For the text-containing cell, return its midpoint in [X, Y] coordinate format. 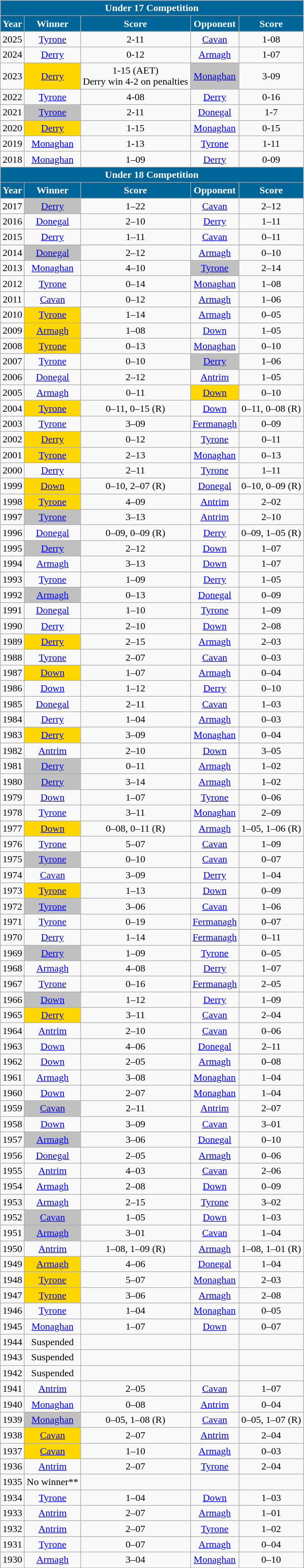
1977 [12, 828]
1958 [12, 1124]
1934 [12, 1498]
1949 [12, 1264]
1932 [12, 1529]
1990 [12, 626]
1960 [12, 1093]
1996 [12, 533]
4–03 [135, 1171]
1962 [12, 1062]
2–06 [271, 1171]
0-16 [271, 97]
2011 [12, 299]
2022 [12, 97]
1933 [12, 1513]
1972 [12, 906]
2–14 [271, 268]
2020 [12, 128]
1974 [12, 875]
1970 [12, 937]
1–13 [135, 891]
0–19 [135, 922]
2003 [12, 424]
2013 [12, 268]
1–08, 1–09 (R) [135, 1249]
2005 [12, 393]
2024 [12, 55]
3–04 [135, 1560]
2023 [12, 76]
2025 [12, 39]
2012 [12, 284]
2009 [12, 330]
1987 [12, 673]
2018 [12, 159]
1959 [12, 1108]
0–09, 0–09 (R) [135, 533]
1931 [12, 1544]
Under 18 Competition [152, 175]
0–14 [135, 284]
1981 [12, 766]
1964 [12, 1031]
No winner** [52, 1482]
1939 [12, 1420]
1945 [12, 1326]
0–05, 1–07 (R) [271, 1420]
1991 [12, 610]
1988 [12, 657]
3–02 [271, 1202]
3–14 [135, 782]
1985 [12, 704]
1–01 [271, 1513]
1975 [12, 859]
1-13 [135, 144]
2002 [12, 439]
1963 [12, 1046]
1966 [12, 1000]
1961 [12, 1077]
2021 [12, 112]
1967 [12, 984]
1950 [12, 1249]
1999 [12, 486]
1980 [12, 782]
4-08 [135, 97]
4–09 [135, 502]
1976 [12, 844]
0–16 [135, 984]
1957 [12, 1140]
1-11 [271, 144]
1-7 [271, 112]
2001 [12, 455]
0–09, 1–05 (R) [271, 533]
1997 [12, 517]
2006 [12, 377]
1953 [12, 1202]
4–08 [135, 969]
2004 [12, 408]
1951 [12, 1233]
1938 [12, 1435]
2010 [12, 315]
1935 [12, 1482]
2–02 [271, 502]
1989 [12, 642]
1965 [12, 1015]
2015 [12, 237]
1979 [12, 797]
1–22 [135, 206]
1–08, 1–01 (R) [271, 1249]
0-09 [271, 159]
1968 [12, 969]
1941 [12, 1389]
1–05, 1–06 (R) [271, 828]
1978 [12, 813]
0–10, 2–07 (R) [135, 486]
1956 [12, 1155]
2–09 [271, 813]
1942 [12, 1373]
0–05, 1–08 (R) [135, 1420]
1930 [12, 1560]
1940 [12, 1404]
1946 [12, 1311]
1-15 (AET) Derry win 4-2 on penalties [135, 76]
1994 [12, 564]
1983 [12, 735]
2007 [12, 361]
1936 [12, 1467]
3-09 [271, 76]
0–10, 0–09 (R) [271, 486]
1937 [12, 1451]
1993 [12, 579]
0-12 [135, 55]
2000 [12, 471]
1-07 [271, 55]
1-15 [135, 128]
4–10 [135, 268]
1984 [12, 720]
1986 [12, 688]
1952 [12, 1218]
1995 [12, 548]
2008 [12, 346]
3–08 [135, 1077]
0–11, 0–08 (R) [271, 408]
1948 [12, 1280]
1-08 [271, 39]
1992 [12, 595]
1969 [12, 953]
2016 [12, 222]
1971 [12, 922]
1973 [12, 891]
3–05 [271, 751]
1947 [12, 1295]
Under 17 Competition [152, 8]
0–08, 0–11 (R) [135, 828]
2–13 [135, 455]
1944 [12, 1342]
2019 [12, 144]
1982 [12, 751]
1943 [12, 1357]
0-15 [271, 128]
1955 [12, 1171]
2014 [12, 253]
1954 [12, 1186]
0–11, 0–15 (R) [135, 408]
2017 [12, 206]
1998 [12, 502]
